Locate the cell with the specified text and output its [X, Y] center coordinate. 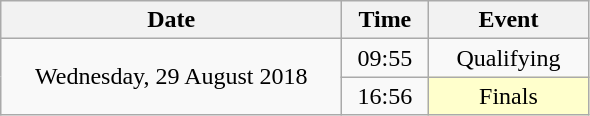
Wednesday, 29 August 2018 [172, 77]
09:55 [385, 58]
Finals [508, 96]
Qualifying [508, 58]
16:56 [385, 96]
Time [385, 20]
Date [172, 20]
Event [508, 20]
